Return the [x, y] coordinate for the center point of the cell that contains the specified text.  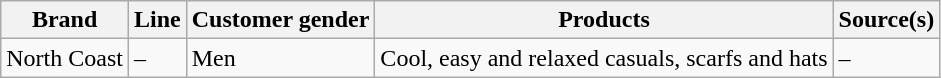
Cool, easy and relaxed casuals, scarfs and hats [604, 58]
Brand [65, 20]
Line [157, 20]
Source(s) [886, 20]
North Coast [65, 58]
Products [604, 20]
Men [280, 58]
Customer gender [280, 20]
